Extract the [x, y] coordinate from the center of the cell holding the provided text.  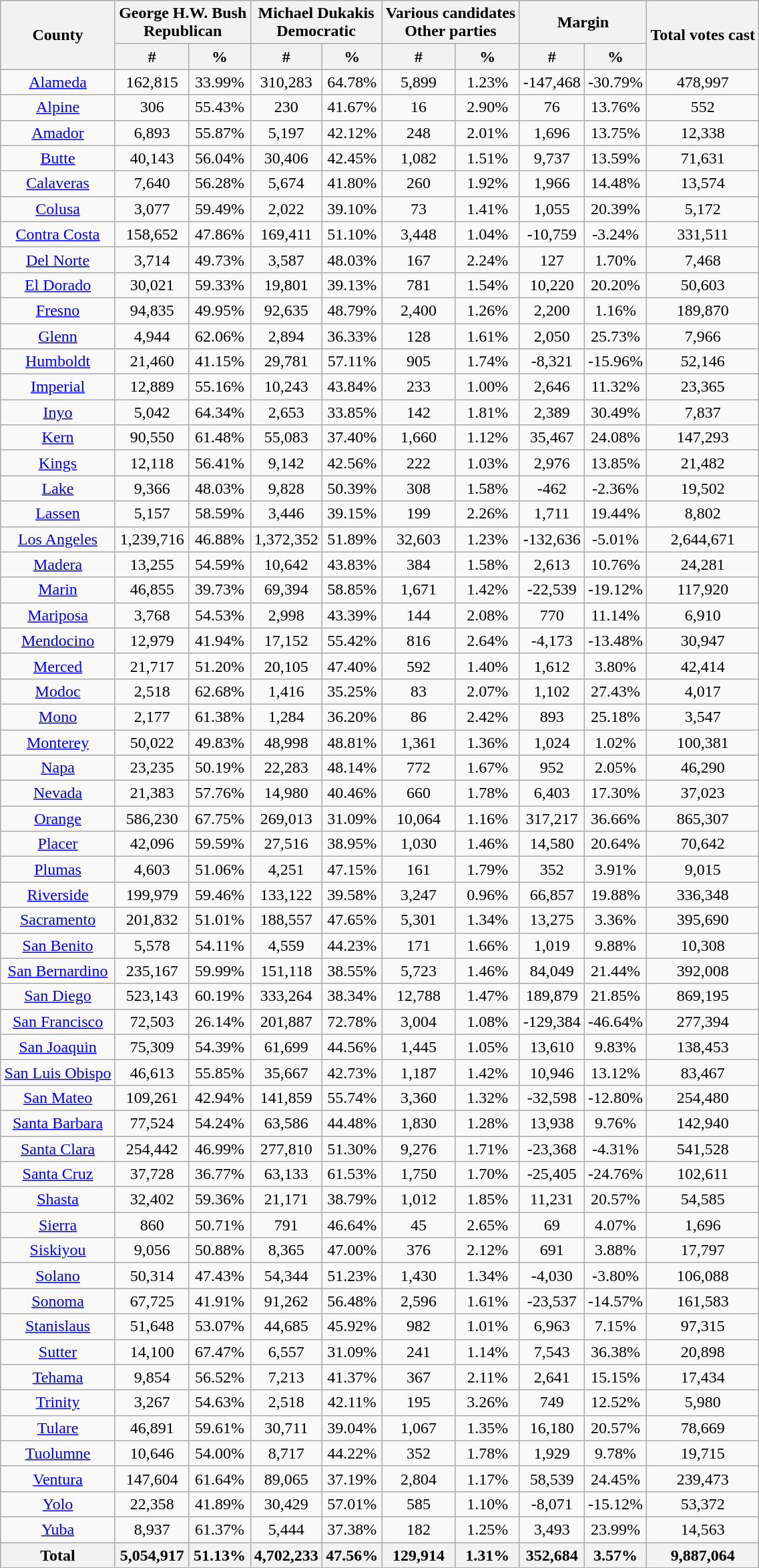
5,301 [419, 920]
42.73% [352, 1072]
1,284 [286, 717]
61,699 [286, 1047]
47.65% [352, 920]
144 [419, 615]
54,344 [286, 1276]
76 [551, 107]
3,448 [419, 234]
48.79% [352, 310]
1,067 [419, 1428]
55.74% [352, 1098]
39.73% [220, 590]
Madera [58, 564]
1.17% [487, 1479]
15.15% [615, 1377]
24.45% [615, 1479]
1,445 [419, 1047]
Sonoma [58, 1301]
Imperial [58, 387]
62.06% [220, 336]
1,361 [419, 743]
-4,173 [551, 641]
1.51% [487, 158]
54.63% [220, 1403]
Sacramento [58, 920]
21,460 [152, 362]
860 [152, 1225]
42,414 [703, 666]
54.59% [220, 564]
2.05% [615, 768]
13.75% [615, 133]
1.36% [487, 743]
4.07% [615, 1225]
395,690 [703, 920]
-32,598 [551, 1098]
2,644,671 [703, 539]
-5.01% [615, 539]
Kings [58, 463]
1,830 [419, 1123]
-8,321 [551, 362]
92,635 [286, 310]
61.38% [220, 717]
51.23% [352, 1276]
3,247 [419, 895]
3,493 [551, 1529]
56.28% [220, 183]
26.14% [220, 1022]
George H.W. BushRepublican [183, 23]
9,366 [152, 488]
523,143 [152, 996]
22,283 [286, 768]
35,467 [551, 438]
64.78% [352, 82]
9.76% [615, 1123]
Monterey [58, 743]
7,837 [703, 412]
2.08% [487, 615]
2,400 [419, 310]
Glenn [58, 336]
72,503 [152, 1022]
106,088 [703, 1276]
1,671 [419, 590]
Lassen [58, 514]
199,979 [152, 895]
42.11% [352, 1403]
41.94% [220, 641]
1.05% [487, 1047]
4,559 [286, 945]
586,230 [152, 819]
Mendocino [58, 641]
37.19% [352, 1479]
336,348 [703, 895]
10,220 [551, 285]
36.33% [352, 336]
5,172 [703, 209]
1,612 [551, 666]
10,642 [286, 564]
9.83% [615, 1047]
Kern [58, 438]
331,511 [703, 234]
42,096 [152, 844]
308 [419, 488]
-46.64% [615, 1022]
58,539 [551, 1479]
9,015 [703, 869]
100,381 [703, 743]
Alameda [58, 82]
-15.96% [615, 362]
27,516 [286, 844]
59.61% [220, 1428]
3.88% [615, 1250]
129,914 [419, 1555]
39.10% [352, 209]
1.01% [487, 1326]
30.49% [615, 412]
56.04% [220, 158]
23.99% [615, 1529]
133,122 [286, 895]
Napa [58, 768]
40.46% [352, 793]
48,998 [286, 743]
97,315 [703, 1326]
1,102 [551, 691]
248 [419, 133]
1.32% [487, 1098]
5,578 [152, 945]
51.89% [352, 539]
1,372,352 [286, 539]
1.74% [487, 362]
55,083 [286, 438]
6,963 [551, 1326]
13.59% [615, 158]
5,444 [286, 1529]
19,801 [286, 285]
83 [419, 691]
Placer [58, 844]
84,049 [551, 971]
1,966 [551, 183]
12,338 [703, 133]
67,725 [152, 1301]
2,596 [419, 1301]
201,832 [152, 920]
147,604 [152, 1479]
4,944 [152, 336]
2,022 [286, 209]
865,307 [703, 819]
1.28% [487, 1123]
11.32% [615, 387]
3,446 [286, 514]
1.04% [487, 234]
3.26% [487, 1403]
158,652 [152, 234]
189,879 [551, 996]
142,940 [703, 1123]
Merced [58, 666]
310,283 [286, 82]
Fresno [58, 310]
Solano [58, 1276]
1.00% [487, 387]
41.91% [220, 1301]
-147,468 [551, 82]
905 [419, 362]
Sierra [58, 1225]
Calaveras [58, 183]
13.85% [615, 463]
8,937 [152, 1529]
78,669 [703, 1428]
66,857 [551, 895]
14,980 [286, 793]
781 [419, 285]
San Benito [58, 945]
Marin [58, 590]
51.01% [220, 920]
1,030 [419, 844]
162,815 [152, 82]
Modoc [58, 691]
23,365 [703, 387]
869,195 [703, 996]
Shasta [58, 1200]
5,899 [419, 82]
45 [419, 1225]
151,118 [286, 971]
-24.76% [615, 1174]
3,768 [152, 615]
2,804 [419, 1479]
70,642 [703, 844]
384 [419, 564]
55.16% [220, 387]
55.42% [352, 641]
10,308 [703, 945]
54.39% [220, 1047]
6,910 [703, 615]
1,019 [551, 945]
102,611 [703, 1174]
167 [419, 260]
44.56% [352, 1047]
Stanislaus [58, 1326]
-462 [551, 488]
1,416 [286, 691]
8,365 [286, 1250]
6,893 [152, 133]
54.00% [220, 1453]
57.01% [352, 1504]
Nevada [58, 793]
59.59% [220, 844]
Total votes cast [703, 35]
109,261 [152, 1098]
33.85% [352, 412]
1.81% [487, 412]
20.64% [615, 844]
2.42% [487, 717]
3,587 [286, 260]
14,563 [703, 1529]
1,750 [419, 1174]
91,262 [286, 1301]
50,603 [703, 285]
Lake [58, 488]
6,557 [286, 1352]
Colusa [58, 209]
1,239,716 [152, 539]
10,946 [551, 1072]
San Joaquin [58, 1047]
83,467 [703, 1072]
1.26% [487, 310]
13.76% [615, 107]
3,267 [152, 1403]
75,309 [152, 1047]
San Francisco [58, 1022]
2.64% [487, 641]
2,653 [286, 412]
Butte [58, 158]
54.11% [220, 945]
352,684 [551, 1555]
1.47% [487, 996]
199 [419, 514]
59.33% [220, 285]
49.83% [220, 743]
42.45% [352, 158]
2,389 [551, 412]
138,453 [703, 1047]
Tuolumne [58, 1453]
552 [703, 107]
-23,537 [551, 1301]
47.15% [352, 869]
39.15% [352, 514]
-12.80% [615, 1098]
Orange [58, 819]
-25,405 [551, 1174]
20,898 [703, 1352]
5,980 [703, 1403]
Siskiyou [58, 1250]
62.68% [220, 691]
16,180 [551, 1428]
189,870 [703, 310]
367 [419, 1377]
-129,384 [551, 1022]
49.73% [220, 260]
2,641 [551, 1377]
3,077 [152, 209]
59.46% [220, 895]
-10,759 [551, 234]
67.75% [220, 819]
14,580 [551, 844]
2,646 [551, 387]
13,574 [703, 183]
3.57% [615, 1555]
7,543 [551, 1352]
2.90% [487, 107]
50,022 [152, 743]
51.30% [352, 1148]
Ventura [58, 1479]
86 [419, 717]
55.87% [220, 133]
30,406 [286, 158]
19,715 [703, 1453]
Santa Barbara [58, 1123]
-14.57% [615, 1301]
1.85% [487, 1200]
20.20% [615, 285]
30,021 [152, 285]
73 [419, 209]
36.77% [220, 1174]
691 [551, 1250]
41.67% [352, 107]
2,613 [551, 564]
1,082 [419, 158]
770 [551, 615]
29,781 [286, 362]
21.44% [615, 971]
58.85% [352, 590]
Santa Clara [58, 1148]
22,358 [152, 1504]
43.83% [352, 564]
9,276 [419, 1148]
57.76% [220, 793]
46,613 [152, 1072]
10.76% [615, 564]
791 [286, 1225]
37,023 [703, 793]
49.95% [220, 310]
1.25% [487, 1529]
54,585 [703, 1200]
50.19% [220, 768]
69,394 [286, 590]
161 [419, 869]
4,017 [703, 691]
541,528 [703, 1148]
254,480 [703, 1098]
46,891 [152, 1428]
952 [551, 768]
161,583 [703, 1301]
4,603 [152, 869]
Mono [58, 717]
1.41% [487, 209]
749 [551, 1403]
9.88% [615, 945]
13.12% [615, 1072]
36.66% [615, 819]
60.19% [220, 996]
592 [419, 666]
59.36% [220, 1200]
772 [419, 768]
1,711 [551, 514]
2,200 [551, 310]
Trinity [58, 1403]
40,143 [152, 158]
2.24% [487, 260]
54.53% [220, 615]
982 [419, 1326]
9,828 [286, 488]
50.39% [352, 488]
Yuba [58, 1529]
12.52% [615, 1403]
660 [419, 793]
21,482 [703, 463]
43.39% [352, 615]
30,947 [703, 641]
4,702,233 [286, 1555]
2,177 [152, 717]
188,557 [286, 920]
12,118 [152, 463]
12,979 [152, 641]
1.54% [487, 285]
11.14% [615, 615]
37.38% [352, 1529]
38.79% [352, 1200]
21,717 [152, 666]
94,835 [152, 310]
1.31% [487, 1555]
16 [419, 107]
27.43% [615, 691]
Mariposa [58, 615]
277,394 [703, 1022]
56.52% [220, 1377]
233 [419, 387]
San Mateo [58, 1098]
19.88% [615, 895]
1.79% [487, 869]
53.07% [220, 1326]
Tulare [58, 1428]
241 [419, 1352]
47.40% [352, 666]
-23,368 [551, 1148]
1.35% [487, 1428]
21,383 [152, 793]
Inyo [58, 412]
46.64% [352, 1225]
32,402 [152, 1200]
1.71% [487, 1148]
9,854 [152, 1377]
1.66% [487, 945]
23,235 [152, 768]
13,938 [551, 1123]
41.15% [220, 362]
142 [419, 412]
-13.48% [615, 641]
39.58% [352, 895]
36.20% [352, 717]
Sutter [58, 1352]
20,105 [286, 666]
47.56% [352, 1555]
61.37% [220, 1529]
260 [419, 183]
69 [551, 1225]
1,187 [419, 1072]
57.11% [352, 362]
12,788 [419, 996]
50.71% [220, 1225]
117,920 [703, 590]
1.92% [487, 183]
21.85% [615, 996]
51.10% [352, 234]
3.80% [615, 666]
51.13% [220, 1555]
-15.12% [615, 1504]
9,887,064 [703, 1555]
19.44% [615, 514]
9.78% [615, 1453]
5,042 [152, 412]
-3.80% [615, 1276]
169,411 [286, 234]
30,711 [286, 1428]
72.78% [352, 1022]
Contra Costa [58, 234]
0.96% [487, 895]
35,667 [286, 1072]
8,802 [703, 514]
61.64% [220, 1479]
Yolo [58, 1504]
1,430 [419, 1276]
55.85% [220, 1072]
13,275 [551, 920]
3.36% [615, 920]
1.67% [487, 768]
Santa Cruz [58, 1174]
7,640 [152, 183]
44.23% [352, 945]
182 [419, 1529]
39.04% [352, 1428]
46.99% [220, 1148]
333,264 [286, 996]
52,146 [703, 362]
47.00% [352, 1250]
3,547 [703, 717]
17,434 [703, 1377]
3.91% [615, 869]
5,723 [419, 971]
306 [152, 107]
38.34% [352, 996]
5,197 [286, 133]
San Diego [58, 996]
44,685 [286, 1326]
2,998 [286, 615]
5,157 [152, 514]
-3.24% [615, 234]
816 [419, 641]
1.40% [487, 666]
195 [419, 1403]
1,929 [551, 1453]
3,714 [152, 260]
4,251 [286, 869]
Plumas [58, 869]
20.39% [615, 209]
Various candidatesOther parties [451, 23]
55.43% [220, 107]
14,100 [152, 1352]
7,468 [703, 260]
585 [419, 1504]
44.48% [352, 1123]
42.56% [352, 463]
5,054,917 [152, 1555]
2.26% [487, 514]
Margin [583, 23]
13,610 [551, 1047]
2,050 [551, 336]
8,717 [286, 1453]
41.89% [220, 1504]
-30.79% [615, 82]
45.92% [352, 1326]
51,648 [152, 1326]
44.22% [352, 1453]
42.12% [352, 133]
269,013 [286, 819]
Del Norte [58, 260]
64.34% [220, 412]
317,217 [551, 819]
71,631 [703, 158]
1,055 [551, 209]
2.65% [487, 1225]
Humboldt [58, 362]
61.48% [220, 438]
254,442 [152, 1148]
90,550 [152, 438]
239,473 [703, 1479]
2,894 [286, 336]
Tehama [58, 1377]
77,524 [152, 1123]
9,737 [551, 158]
1,024 [551, 743]
39.13% [352, 285]
32,603 [419, 539]
7,966 [703, 336]
Amador [58, 133]
56.48% [352, 1301]
-4,030 [551, 1276]
38.55% [352, 971]
33.99% [220, 82]
392,008 [703, 971]
38.95% [352, 844]
11,231 [551, 1200]
147,293 [703, 438]
2.01% [487, 133]
10,646 [152, 1453]
-8,071 [551, 1504]
21,171 [286, 1200]
89,065 [286, 1479]
47.43% [220, 1276]
Michael DukakisDemocratic [316, 23]
41.80% [352, 183]
-132,636 [551, 539]
10,243 [286, 387]
222 [419, 463]
54.24% [220, 1123]
-19.12% [615, 590]
County [58, 35]
1.08% [487, 1022]
277,810 [286, 1148]
1.14% [487, 1352]
Los Angeles [58, 539]
46.88% [220, 539]
230 [286, 107]
1.12% [487, 438]
171 [419, 945]
10,064 [419, 819]
3,004 [419, 1022]
13,255 [152, 564]
6,403 [551, 793]
San Luis Obispo [58, 1072]
478,997 [703, 82]
141,859 [286, 1098]
-4.31% [615, 1148]
12,889 [152, 387]
5,674 [286, 183]
17,797 [703, 1250]
1.02% [615, 743]
17,152 [286, 641]
43.84% [352, 387]
61.53% [352, 1174]
24,281 [703, 564]
41.37% [352, 1377]
1.03% [487, 463]
51.20% [220, 666]
46,855 [152, 590]
2.07% [487, 691]
2.11% [487, 1377]
7.15% [615, 1326]
50,314 [152, 1276]
51.06% [220, 869]
1,660 [419, 438]
37,728 [152, 1174]
2.12% [487, 1250]
50.88% [220, 1250]
46,290 [703, 768]
San Bernardino [58, 971]
9,142 [286, 463]
58.59% [220, 514]
48.81% [352, 743]
63,133 [286, 1174]
14.48% [615, 183]
Riverside [58, 895]
35.25% [352, 691]
Total [58, 1555]
2,976 [551, 463]
Alpine [58, 107]
59.99% [220, 971]
36.38% [615, 1352]
201,887 [286, 1022]
17.30% [615, 793]
48.14% [352, 768]
127 [551, 260]
9,056 [152, 1250]
-22,539 [551, 590]
59.49% [220, 209]
63,586 [286, 1123]
56.41% [220, 463]
El Dorado [58, 285]
25.73% [615, 336]
1.10% [487, 1504]
1,012 [419, 1200]
376 [419, 1250]
3,360 [419, 1098]
30,429 [286, 1504]
7,213 [286, 1377]
235,167 [152, 971]
128 [419, 336]
19,502 [703, 488]
42.94% [220, 1098]
37.40% [352, 438]
53,372 [703, 1504]
25.18% [615, 717]
893 [551, 717]
47.86% [220, 234]
24.08% [615, 438]
67.47% [220, 1352]
-2.36% [615, 488]
